Return (X, Y) of the center of cell containing provided text 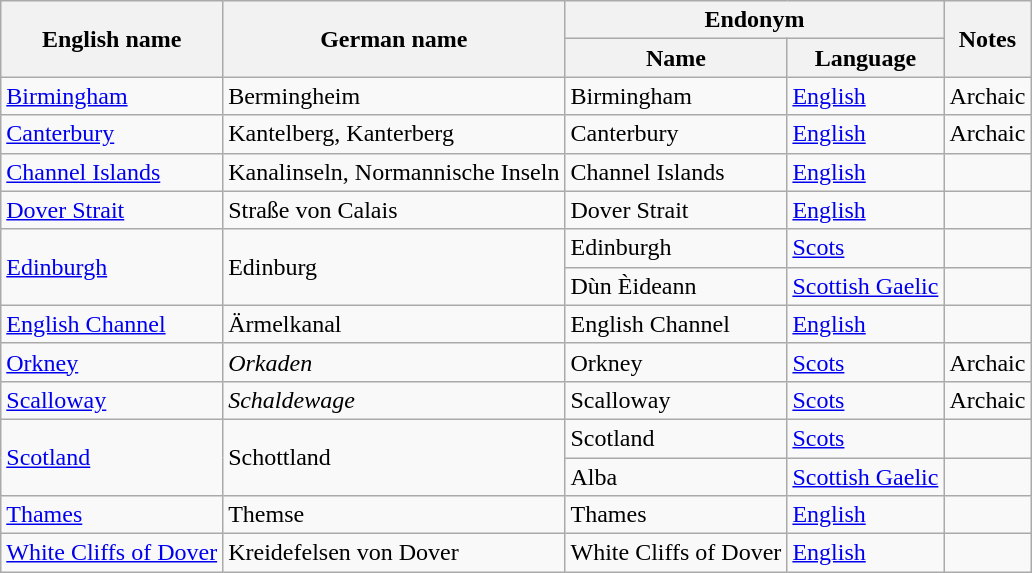
English name (112, 39)
Themse (394, 515)
Notes (988, 39)
Edinburg (394, 267)
Name (676, 58)
Kreidefelsen von Dover (394, 553)
Kanalinseln, Normannische Inseln (394, 172)
Orkaden (394, 362)
Schottland (394, 457)
Alba (676, 477)
German name (394, 39)
Kantelberg, Kanterberg (394, 134)
Ärmelkanal (394, 324)
Bermingheim (394, 96)
Endonym (754, 20)
Language (866, 58)
Dùn Èideann (676, 286)
Straße von Calais (394, 210)
Schaldewage (394, 400)
